Scan for the cell matching the given text and deliver its (X, Y) coordinate at center. 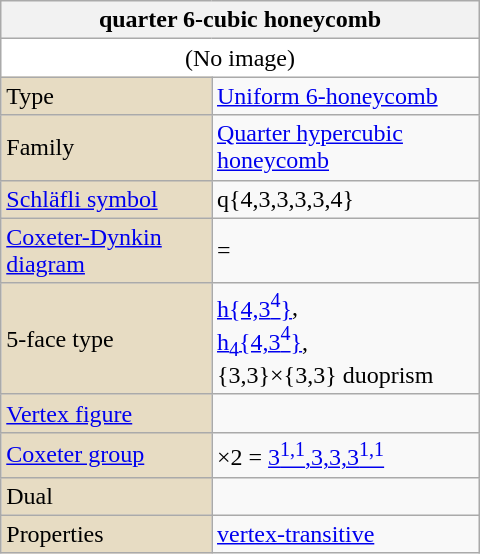
Vertex figure (106, 413)
Dual (106, 496)
×2 = 31,1,3,3,31,1 (346, 456)
Coxeter group (106, 456)
5-face type (106, 338)
(No image) (240, 58)
Schläfli symbol (106, 199)
Type (106, 96)
quarter 6-cubic honeycomb (240, 20)
Family (106, 148)
= (346, 250)
q{4,3,3,3,3,4} (346, 199)
h{4,34}, h4{4,34}, {3,3}×{3,3} duoprism (346, 338)
Uniform 6-honeycomb (346, 96)
vertex-transitive (346, 534)
Quarter hypercubic honeycomb (346, 148)
Properties (106, 534)
Coxeter-Dynkin diagram (106, 250)
